Identify which cell holds the provided text, then report its (x, y) central coordinate. 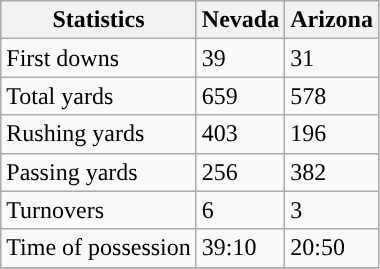
Nevada (240, 20)
39:10 (240, 248)
Time of possession (99, 248)
39 (240, 58)
Turnovers (99, 210)
31 (332, 58)
196 (332, 134)
382 (332, 172)
3 (332, 210)
Total yards (99, 96)
Arizona (332, 20)
403 (240, 134)
Statistics (99, 20)
20:50 (332, 248)
6 (240, 210)
First downs (99, 58)
578 (332, 96)
Passing yards (99, 172)
256 (240, 172)
Rushing yards (99, 134)
659 (240, 96)
